Detect which cell encompasses the target text, then output its (X, Y) center coordinate. 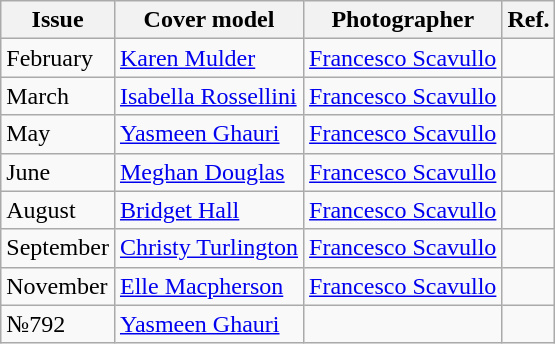
March (58, 96)
Karen Mulder (208, 58)
Cover model (208, 20)
Bridget Hall (208, 210)
September (58, 248)
February (58, 58)
№792 (58, 324)
Meghan Douglas (208, 172)
Elle Macpherson (208, 286)
Isabella Rossellini (208, 96)
Issue (58, 20)
August (58, 210)
June (58, 172)
Christy Turlington (208, 248)
Ref. (528, 20)
May (58, 134)
Photographer (403, 20)
November (58, 286)
